Capture the cell that displays the provided text and extract its [X, Y] central coordinate. 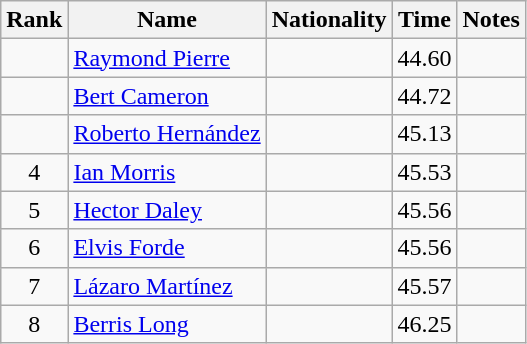
Elvis Forde [167, 248]
6 [34, 248]
45.13 [424, 134]
Hector Daley [167, 210]
Name [167, 20]
Roberto Hernández [167, 134]
7 [34, 286]
45.53 [424, 172]
8 [34, 324]
Notes [491, 20]
Lázaro Martínez [167, 286]
45.57 [424, 286]
Berris Long [167, 324]
Nationality [329, 20]
44.72 [424, 96]
Ian Morris [167, 172]
4 [34, 172]
Rank [34, 20]
46.25 [424, 324]
5 [34, 210]
44.60 [424, 58]
Bert Cameron [167, 96]
Raymond Pierre [167, 58]
Time [424, 20]
